Provide the (x, y) coordinate of the cell's center where the given text is located.  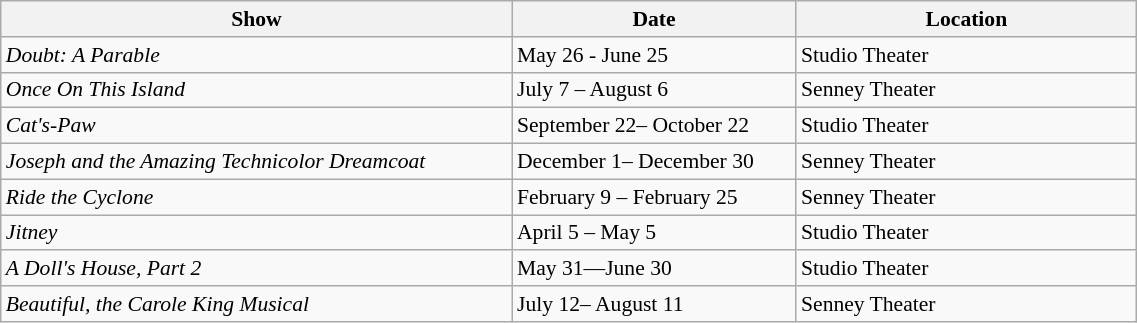
May 31—June 30 (654, 269)
Joseph and the Amazing Technicolor Dreamcoat (256, 162)
February 9 – February 25 (654, 197)
Location (966, 19)
A Doll's House, Part 2 (256, 269)
Date (654, 19)
Show (256, 19)
December 1– December 30 (654, 162)
Beautiful, the Carole King Musical (256, 304)
Cat's-Paw (256, 126)
May 26 - June 25 (654, 55)
Ride the Cyclone (256, 197)
Once On This Island (256, 90)
July 7 – August 6 (654, 90)
September 22– October 22 (654, 126)
Doubt: A Parable (256, 55)
April 5 – May 5 (654, 233)
Jitney (256, 233)
July 12– August 11 (654, 304)
